Extract the [X, Y] coordinate from the center of the cell holding the provided text.  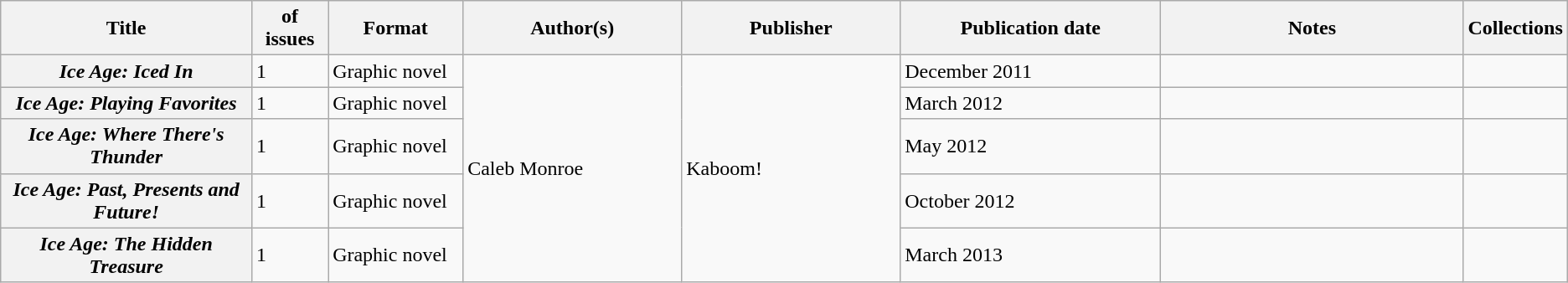
Publication date [1030, 28]
Ice Age: Iced In [126, 71]
Title [126, 28]
March 2013 [1030, 255]
March 2012 [1030, 103]
of issues [290, 28]
Publisher [791, 28]
Ice Age: The Hidden Treasure [126, 255]
Notes [1312, 28]
Format [395, 28]
Caleb Monroe [573, 169]
May 2012 [1030, 146]
Collections [1515, 28]
Ice Age: Past, Presents and Future! [126, 201]
Ice Age: Where There's Thunder [126, 146]
Kaboom! [791, 169]
Author(s) [573, 28]
October 2012 [1030, 201]
Ice Age: Playing Favorites [126, 103]
December 2011 [1030, 71]
